Provide the [X, Y] coordinate of the cell's center where the given text is located.  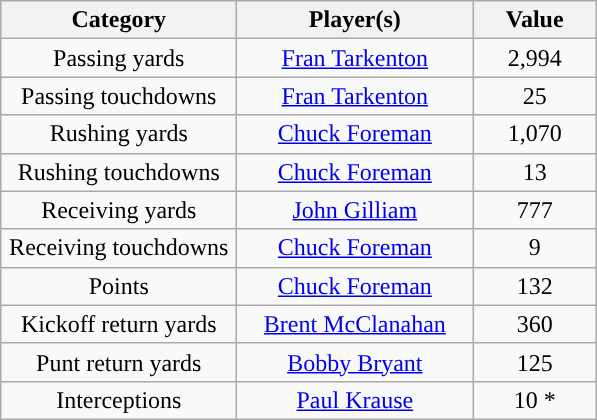
13 [535, 172]
10 * [535, 400]
Player(s) [355, 20]
Points [119, 286]
Passing yards [119, 58]
Kickoff return yards [119, 324]
25 [535, 96]
9 [535, 248]
Receiving touchdowns [119, 248]
1,070 [535, 134]
360 [535, 324]
Paul Krause [355, 400]
777 [535, 210]
Passing touchdowns [119, 96]
Brent McClanahan [355, 324]
Punt return yards [119, 362]
Receiving yards [119, 210]
125 [535, 362]
Rushing touchdowns [119, 172]
Category [119, 20]
Rushing yards [119, 134]
John Gilliam [355, 210]
Interceptions [119, 400]
Bobby Bryant [355, 362]
2,994 [535, 58]
Value [535, 20]
132 [535, 286]
